Capture the cell that displays the provided text and extract its [x, y] central coordinate. 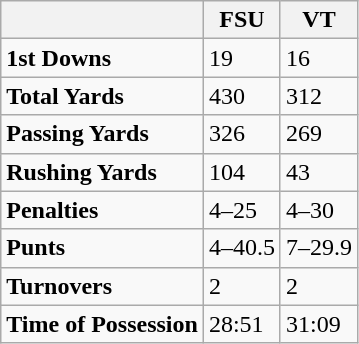
Total Yards [102, 96]
Penalties [102, 210]
7–29.9 [318, 248]
269 [318, 134]
Time of Possession [102, 324]
312 [318, 96]
Rushing Yards [102, 172]
31:09 [318, 324]
16 [318, 58]
Passing Yards [102, 134]
43 [318, 172]
VT [318, 20]
4–30 [318, 210]
430 [242, 96]
326 [242, 134]
FSU [242, 20]
104 [242, 172]
4–40.5 [242, 248]
19 [242, 58]
Turnovers [102, 286]
4–25 [242, 210]
Punts [102, 248]
1st Downs [102, 58]
28:51 [242, 324]
